Scan for the cell matching the given text and deliver its [x, y] coordinate at center. 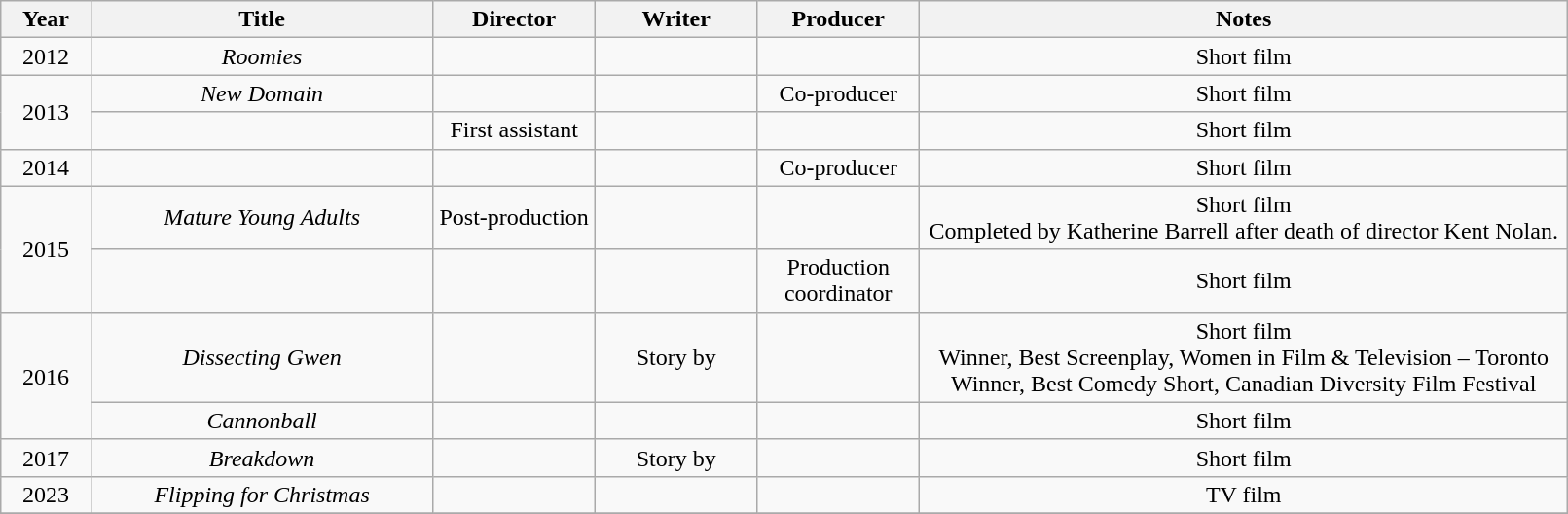
2015 [47, 249]
Roomies [262, 56]
2012 [47, 56]
Short film Winner, Best Screenplay, Women in Film & Television – TorontoWinner, Best Comedy Short, Canadian Diversity Film Festival [1244, 357]
New Domain [262, 93]
Short filmCompleted by Katherine Barrell after death of director Kent Nolan. [1244, 218]
2017 [47, 458]
Cannonball [262, 421]
Breakdown [262, 458]
Production coordinator [839, 280]
Year [47, 19]
Director [514, 19]
Flipping for Christmas [262, 495]
First assistant [514, 130]
Producer [839, 19]
2016 [47, 376]
Title [262, 19]
Writer [675, 19]
TV film [1244, 495]
2023 [47, 495]
2014 [47, 167]
Mature Young Adults [262, 218]
Post-production [514, 218]
Dissecting Gwen [262, 357]
2013 [47, 112]
Notes [1244, 19]
